Capture the cell that displays the provided text and extract its [X, Y] central coordinate. 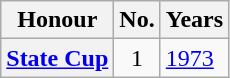
1 [137, 58]
No. [137, 20]
1973 [194, 58]
Honour [58, 20]
Years [194, 20]
State Cup [58, 58]
